Detect which cell encompasses the target text, then output its [x, y] center coordinate. 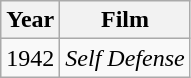
Year [30, 20]
1942 [30, 58]
Film [125, 20]
Self Defense [125, 58]
